Output the [x, y] coordinate of the center of the cell containing the given text.  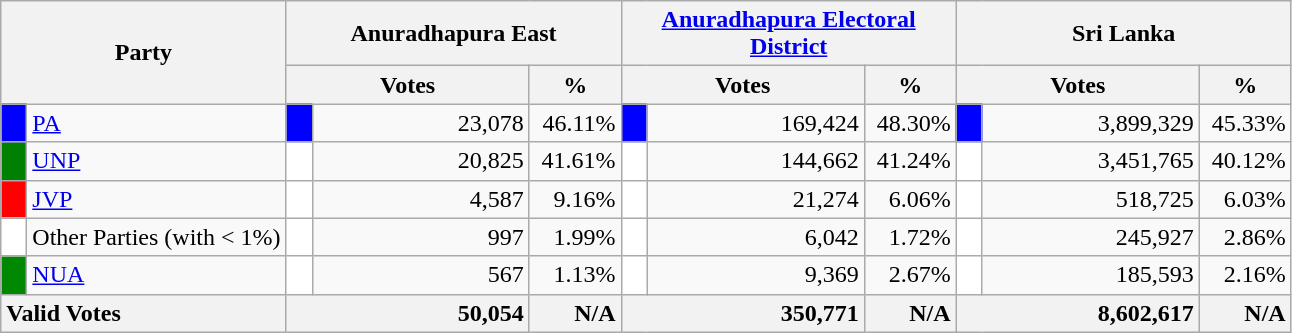
Party [144, 52]
1.13% [575, 275]
6,042 [756, 237]
50,054 [408, 313]
Sri Lanka [1124, 34]
48.30% [910, 123]
2.67% [910, 275]
144,662 [756, 161]
Valid Votes [144, 313]
518,725 [1090, 199]
45.33% [1245, 123]
NUA [156, 275]
Other Parties (with < 1%) [156, 237]
Anuradhapura Electoral District [788, 34]
6.06% [910, 199]
JVP [156, 199]
41.24% [910, 161]
4,587 [420, 199]
9.16% [575, 199]
PA [156, 123]
20,825 [420, 161]
3,899,329 [1090, 123]
46.11% [575, 123]
21,274 [756, 199]
41.61% [575, 161]
350,771 [742, 313]
2.16% [1245, 275]
9,369 [756, 275]
245,927 [1090, 237]
23,078 [420, 123]
1.99% [575, 237]
567 [420, 275]
3,451,765 [1090, 161]
169,424 [756, 123]
8,602,617 [1078, 313]
185,593 [1090, 275]
2.86% [1245, 237]
1.72% [910, 237]
997 [420, 237]
6.03% [1245, 199]
40.12% [1245, 161]
UNP [156, 161]
Anuradhapura East [454, 34]
